Output the [x, y] coordinate of the center of the cell containing the given text.  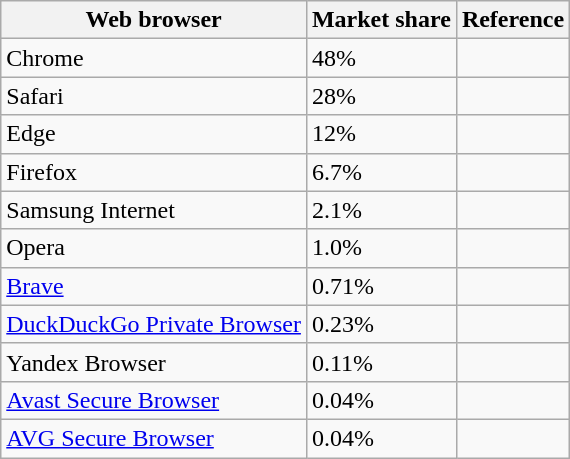
Avast Secure Browser [154, 400]
12% [381, 134]
Edge [154, 134]
AVG Secure Browser [154, 438]
Opera [154, 248]
2.1% [381, 210]
1.0% [381, 248]
Chrome [154, 58]
Firefox [154, 172]
0.71% [381, 286]
6.7% [381, 172]
Samsung Internet [154, 210]
Safari [154, 96]
28% [381, 96]
Market share [381, 20]
Reference [512, 20]
Yandex Browser [154, 362]
Web browser [154, 20]
DuckDuckGo Private Browser [154, 324]
48% [381, 58]
0.23% [381, 324]
Brave [154, 286]
0.11% [381, 362]
